Return [X, Y] of the center of cell containing provided text 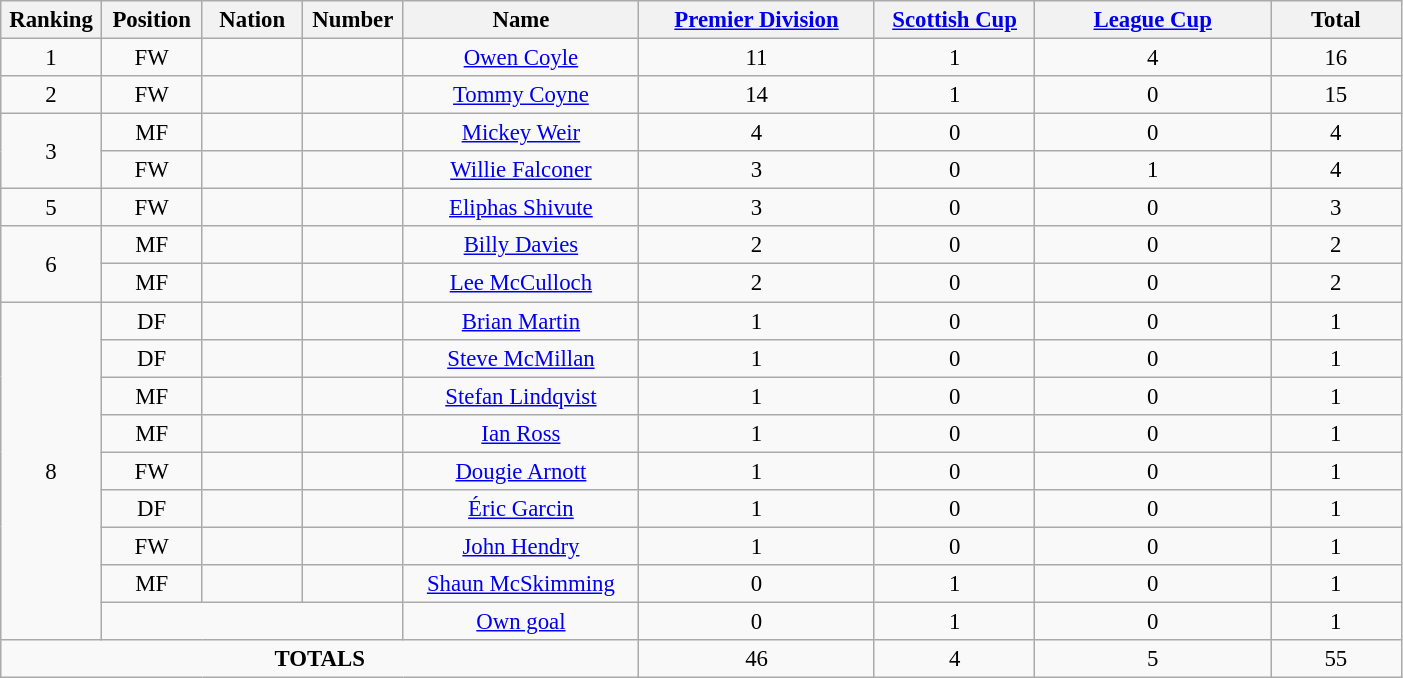
Total [1336, 20]
Steve McMillan [521, 358]
16 [1336, 58]
League Cup [1153, 20]
Number [354, 20]
Nation [252, 20]
Brian Martin [521, 321]
8 [52, 471]
TOTALS [320, 659]
Own goal [521, 621]
55 [1336, 659]
Scottish Cup [954, 20]
Owen Coyle [521, 58]
Ian Ross [521, 433]
John Hendry [521, 546]
14 [757, 95]
46 [757, 659]
Éric Garcin [521, 509]
Ranking [52, 20]
Billy Davies [521, 245]
Lee McCulloch [521, 283]
Mickey Weir [521, 133]
6 [52, 264]
Stefan Lindqvist [521, 396]
Position [152, 20]
Name [521, 20]
Willie Falconer [521, 170]
Shaun McSkimming [521, 584]
Dougie Arnott [521, 471]
11 [757, 58]
Premier Division [757, 20]
Eliphas Shivute [521, 208]
15 [1336, 95]
Tommy Coyne [521, 95]
